Search for the cell housing the specified text and yield its [X, Y] center coordinate. 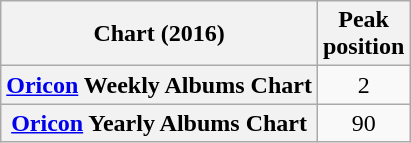
Oricon Weekly Albums Chart [160, 85]
Oricon Yearly Albums Chart [160, 123]
2 [363, 85]
90 [363, 123]
Peakposition [363, 34]
Chart (2016) [160, 34]
